Identify which cell holds the provided text, then report its [X, Y] central coordinate. 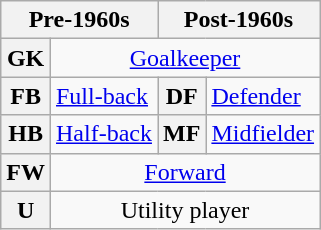
Goalkeeper [184, 58]
FW [26, 172]
DF [182, 96]
U [26, 210]
Utility player [184, 210]
Full-back [104, 96]
Pre-1960s [80, 20]
Post-1960s [239, 20]
MF [182, 134]
Half-back [104, 134]
Midfielder [263, 134]
Defender [263, 96]
FB [26, 96]
HB [26, 134]
Forward [184, 172]
GK [26, 58]
